Output the (x, y) coordinate of the center of the cell containing the given text.  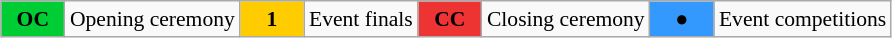
1 (272, 19)
Event finals (361, 19)
Opening ceremony (152, 19)
● (682, 19)
Closing ceremony (566, 19)
Event competitions (802, 19)
OC (33, 19)
CC (450, 19)
